Output the (x, y) coordinate of the center of the cell containing the given text.  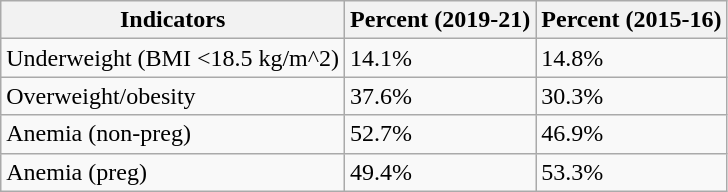
Underweight (BMI <18.5 kg/m^2) (173, 58)
Anemia (non-preg) (173, 134)
Percent (2015-16) (632, 20)
52.7% (440, 134)
46.9% (632, 134)
Percent (2019-21) (440, 20)
Overweight/obesity (173, 96)
14.8% (632, 58)
30.3% (632, 96)
Indicators (173, 20)
Anemia (preg) (173, 172)
37.6% (440, 96)
49.4% (440, 172)
14.1% (440, 58)
53.3% (632, 172)
